Identify which cell holds the provided text, then report its [x, y] central coordinate. 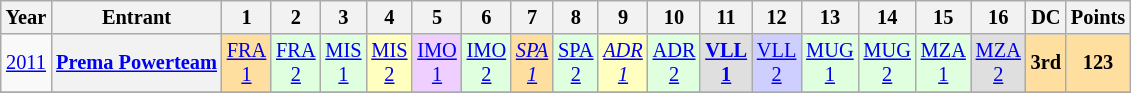
1 [246, 17]
3rd [1046, 63]
VLL1 [726, 63]
Points [1098, 17]
12 [776, 17]
5 [436, 17]
ADR2 [674, 63]
FRA2 [296, 63]
VLL2 [776, 63]
6 [486, 17]
MIS1 [343, 63]
MIS2 [389, 63]
Prema Powerteam [136, 63]
IMO2 [486, 63]
ADR1 [622, 63]
15 [944, 17]
8 [576, 17]
123 [1098, 63]
10 [674, 17]
2 [296, 17]
13 [830, 17]
Year [26, 17]
MUG2 [888, 63]
3 [343, 17]
11 [726, 17]
MZA2 [998, 63]
7 [532, 17]
FRA1 [246, 63]
SPA1 [532, 63]
MZA1 [944, 63]
14 [888, 17]
9 [622, 17]
2011 [26, 63]
IMO1 [436, 63]
DC [1046, 17]
16 [998, 17]
Entrant [136, 17]
MUG1 [830, 63]
4 [389, 17]
SPA2 [576, 63]
